Determine the (X, Y) coordinate at the center of the cell enclosing the given text.  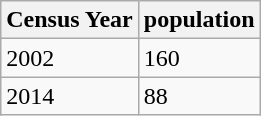
160 (199, 58)
2002 (70, 58)
population (199, 20)
88 (199, 96)
Census Year (70, 20)
2014 (70, 96)
